Detect which cell encompasses the target text, then output its (X, Y) center coordinate. 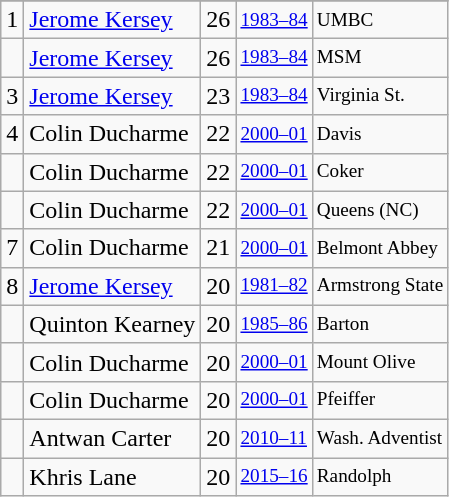
1 (12, 20)
Antwan Carter (112, 438)
MSM (380, 58)
Coker (380, 172)
21 (218, 248)
Mount Olive (380, 362)
7 (12, 248)
UMBC (380, 20)
Queens (NC) (380, 210)
Quinton Kearney (112, 324)
4 (12, 134)
2015–16 (274, 477)
1985–86 (274, 324)
Wash. Adventist (380, 438)
Virginia St. (380, 96)
Randolph (380, 477)
Pfeiffer (380, 400)
Armstrong State (380, 286)
Davis (380, 134)
Belmont Abbey (380, 248)
1981–82 (274, 286)
Barton (380, 324)
2010–11 (274, 438)
3 (12, 96)
23 (218, 96)
Khris Lane (112, 477)
8 (12, 286)
